Pinpoint the cell where the given text exists, returning its (X, Y) midpoint coordinate. 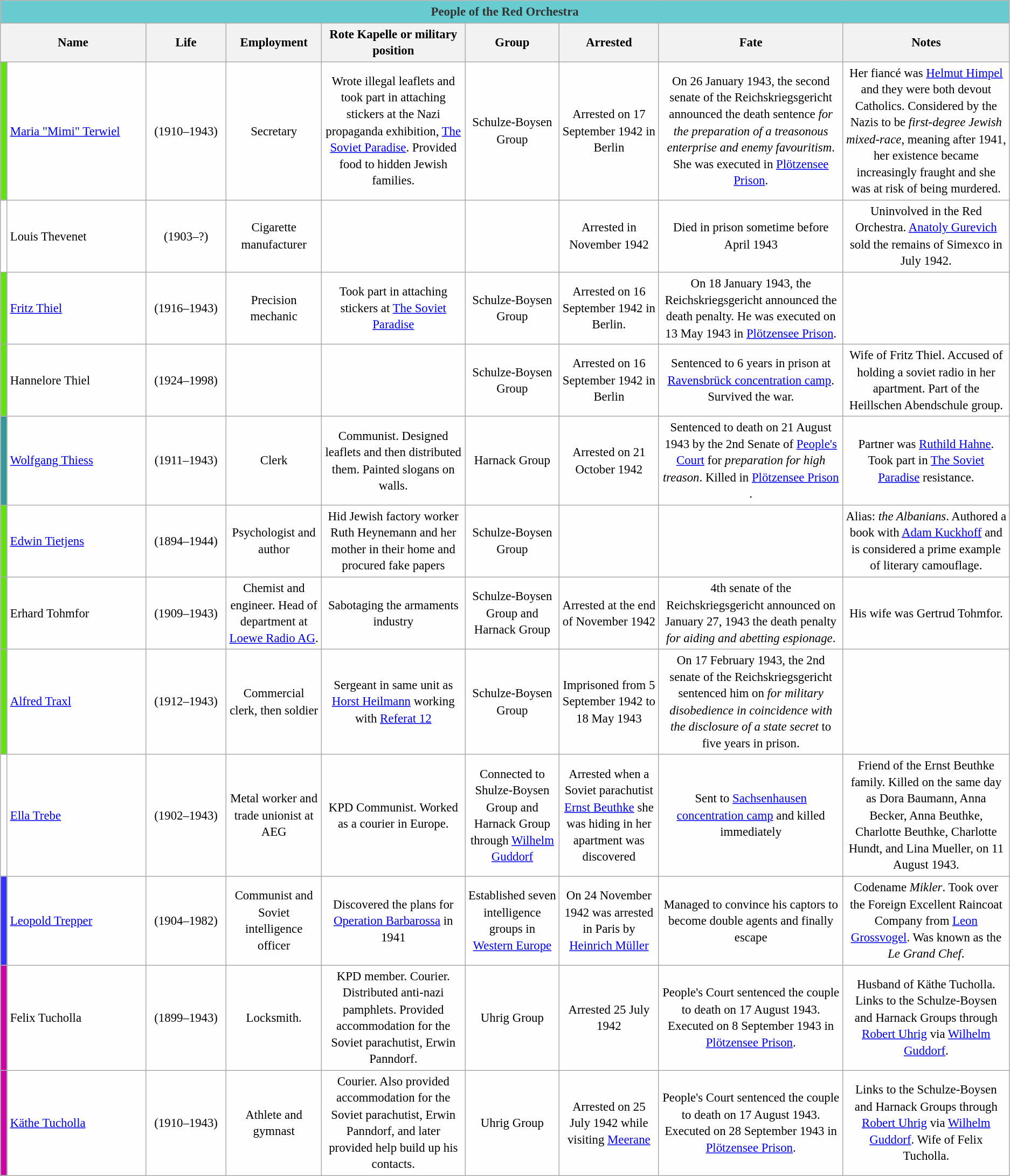
Commercial clerk, then soldier (274, 702)
On 18 January 1943, the Reichskriegsgericht announced the death penalty. He was executed on 13 May 1943 in Plötzensee Prison. (751, 308)
(1916–1943) (186, 308)
Arrested (609, 42)
Name (73, 42)
Alfred Traxl (77, 702)
Sergeant in same unit as Horst Heilmann working with Referat 12 (393, 702)
Died in prison sometime before April 1943 (751, 236)
Sentenced to 6 years in prison at Ravensbrück concentration camp. Survived the war. (751, 381)
Fate (751, 42)
Louis Thevenet (77, 236)
Psychologist and author (274, 541)
People's Court sentenced the couple to death on 17 August 1943. Executed on 28 September 1943 in Plötzensee Prison. (751, 1123)
Hid Jewish factory worker Ruth Heynemann and her mother in their home and procured fake papers (393, 541)
Discovered the plans for Operation Barbarossa in 1941 (393, 920)
Precision mechanic (274, 308)
Connected to Shulze-Boysen Group and Harnack Group through Wilhelm Guddorf (512, 815)
Courier. Also provided accommodation for the Soviet parachutist, Erwin Panndorf, and later provided help build up his contacts. (393, 1123)
Arrested on 21 October 1942 (609, 460)
Erhard Tohmfor (77, 613)
Metal worker and trade unionist at AEG (274, 815)
Arrested in November 1942 (609, 236)
Links to the Schulze-Boysen and Harnack Groups through Robert Uhrig via Wilhelm Guddorf. Wife of Felix Tucholla. (926, 1123)
Group (512, 42)
Arrested 25 July 1942 (609, 1018)
Käthe Tucholla (77, 1123)
Edwin Tietjens (77, 541)
KPD Communist. Worked as a courier in Europe. (393, 815)
Took part in attaching stickers at The Soviet Paradise (393, 308)
Managed to convince his captors to become double agents and finally escape (751, 920)
(1903–?) (186, 236)
(1904–1982) (186, 920)
Husband of Käthe Tucholla. Links to the Schulze-Boysen and Harnack Groups through Robert Uhrig via Wilhelm Guddorf. (926, 1018)
Arrested on 17 September 1942 in Berlin (609, 130)
Locksmith. (274, 1018)
Notes (926, 42)
Arrested at the end of November 1942 (609, 613)
Imprisoned from 5 September 1942 to 18 May 1943 (609, 702)
People's Court sentenced the couple to death on 17 August 1943. Executed on 8 September 1943 in Plötzensee Prison. (751, 1018)
Wolfgang Thiess (77, 460)
Maria "Mimi" Terwiel (77, 130)
Arrested on 25 July 1942 while visiting Meerane (609, 1123)
Chemist and engineer. Head of department at Loewe Radio AG. (274, 613)
Athlete and gymnast (274, 1123)
Leopold Trepper (77, 920)
Sentenced to death on 21 August 1943 by the 2nd Senate of People's Court for preparation for high treason. Killed in Plötzensee Prison . (751, 460)
Communist and Soviet intelligence officer (274, 920)
(1902–1943) (186, 815)
Employment (274, 42)
Fritz Thiel (77, 308)
Hannelore Thiel (77, 381)
Secretary (274, 130)
His wife was Gertrud Tohmfor. (926, 613)
4th senate of the Reichskriegsgericht announced on January 27, 1943 the death penalty for aiding and abetting espionage. (751, 613)
Rote Kapelle or military position (393, 42)
(1894–1944) (186, 541)
Arrested on 16 September 1942 in Berlin (609, 381)
Codename Mikler. Took over the Foreign Excellent Raincoat Company from Leon Grossvogel. Was known as the Le Grand Chef. (926, 920)
(1924–1998) (186, 381)
(1911–1943) (186, 460)
Felix Tucholla (77, 1018)
Communist. Designed leaflets and then distributed them. Painted slogans on walls. (393, 460)
Arrested on 16 September 1942 in Berlin. (609, 308)
Sabotaging the armaments industry (393, 613)
KPD member. Courier. Distributed anti-nazi pamphlets. Provided accommodation for the Soviet parachutist, Erwin Panndorf. (393, 1018)
Partner was Ruthild Hahne. Took part in The Soviet Paradise resistance. (926, 460)
Arrested when a Soviet parachutist Ernst Beuthke she was hiding in her apartment was discovered (609, 815)
Cigarette manufacturer (274, 236)
(1899–1943) (186, 1018)
Harnack Group (512, 460)
Schulze-Boysen Group and Harnack Group (512, 613)
On 24 November 1942 was arrested in Paris by Heinrich Müller (609, 920)
Established seven intelligence groups in Western Europe (512, 920)
(1912–1943) (186, 702)
People of the Red Orchestra (505, 12)
Alias: the Albanians. Authored a book with Adam Kuckhoff and is considered a prime example of literary camouflage. (926, 541)
Clerk (274, 460)
Ella Trebe (77, 815)
Wife of Fritz Thiel. Accused of holding a soviet radio in her apartment. Part of the Heillschen Abendschule group. (926, 381)
Uninvolved in the Red Orchestra. Anatoly Gurevich sold the remains of Simexco in July 1942. (926, 236)
(1909–1943) (186, 613)
Sent to Sachsenhausen concentration camp and killed immediately (751, 815)
Life (186, 42)
